Search for the cell housing the specified text and yield its [X, Y] center coordinate. 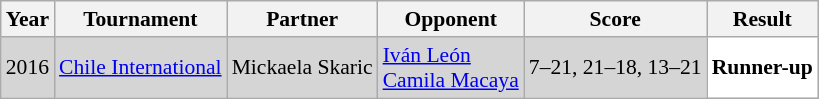
7–21, 21–18, 13–21 [616, 68]
Score [616, 19]
Result [762, 19]
Chile International [140, 68]
Tournament [140, 19]
Opponent [451, 19]
Year [28, 19]
Partner [302, 19]
Runner-up [762, 68]
2016 [28, 68]
Iván León Camila Macaya [451, 68]
Mickaela Skaric [302, 68]
